Identify which cell holds the provided text, then report its (x, y) central coordinate. 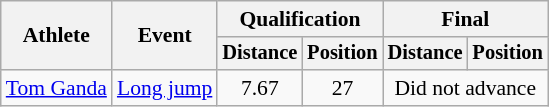
27 (342, 88)
Did not advance (466, 88)
Tom Ganda (56, 88)
Qualification (300, 19)
Event (164, 36)
Athlete (56, 36)
7.67 (260, 88)
Final (466, 19)
Long jump (164, 88)
